Pinpoint the cell where the given text exists, returning its [X, Y] midpoint coordinate. 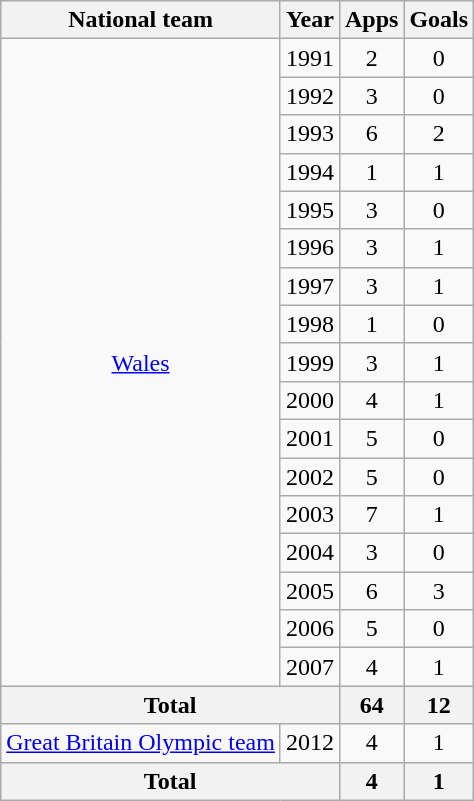
Year [310, 20]
Apps [371, 20]
1999 [310, 362]
64 [371, 705]
1991 [310, 58]
7 [371, 515]
1996 [310, 248]
2004 [310, 553]
12 [439, 705]
National team [141, 20]
1994 [310, 172]
1993 [310, 134]
Great Britain Olympic team [141, 743]
2012 [310, 743]
1992 [310, 96]
1997 [310, 286]
2007 [310, 667]
2003 [310, 515]
1995 [310, 210]
2000 [310, 400]
Goals [439, 20]
Wales [141, 362]
2005 [310, 591]
2002 [310, 477]
2001 [310, 438]
2006 [310, 629]
1998 [310, 324]
